For the text-containing cell, return its midpoint in [x, y] coordinate format. 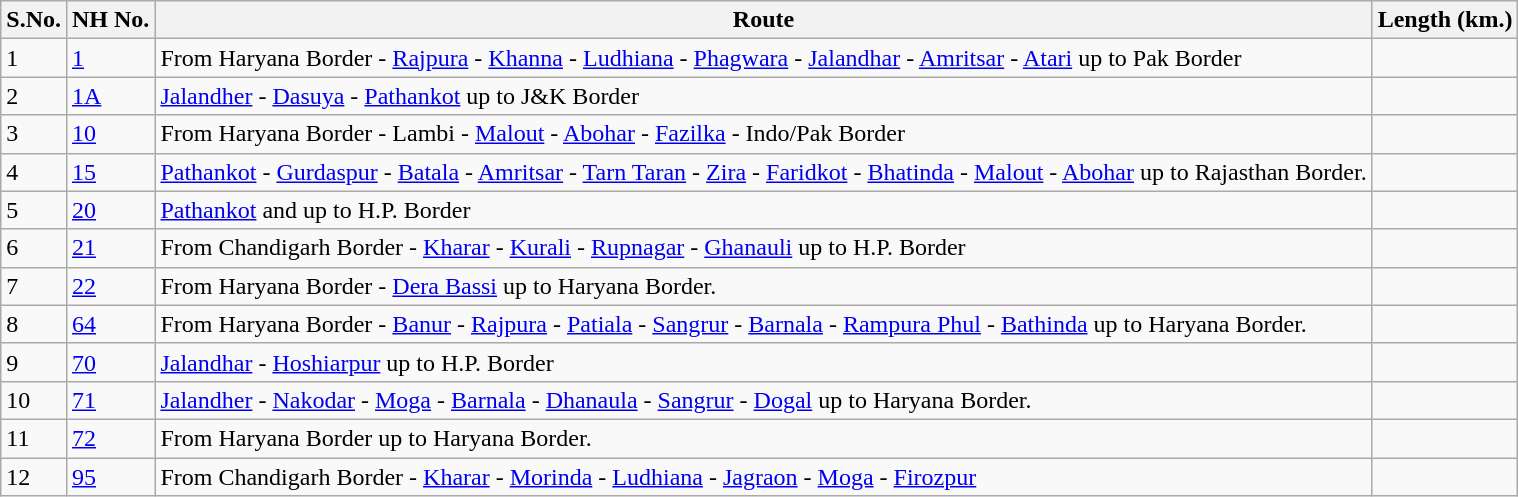
From Haryana Border - Rajpura - Khanna - Ludhiana - Phagwara - Jalandhar - Amritsar - Atari up to Pak Border [764, 58]
Jalandher - Dasuya - Pathankot up to J&K Border [764, 96]
21 [110, 248]
95 [110, 477]
12 [34, 477]
11 [34, 438]
4 [34, 172]
70 [110, 362]
9 [34, 362]
6 [34, 248]
7 [34, 286]
Pathankot - Gurdaspur - Batala - Amritsar - Tarn Taran - Zira - Faridkot - Bhatinda - Malout - Abohar up to Rajasthan Border. [764, 172]
1A [110, 96]
Pathankot and up to H.P. Border [764, 210]
71 [110, 400]
Jalandhar - Hoshiarpur up to H.P. Border [764, 362]
22 [110, 286]
Jalandher - Nakodar - Moga - Barnala - Dhanaula - Sangrur - Dogal up to Haryana Border. [764, 400]
8 [34, 324]
15 [110, 172]
S.No. [34, 20]
NH No. [110, 20]
Route [764, 20]
20 [110, 210]
72 [110, 438]
64 [110, 324]
From Haryana Border up to Haryana Border. [764, 438]
From Haryana Border - Banur - Rajpura - Patiala - Sangrur - Barnala - Rampura Phul - Bathinda up to Haryana Border. [764, 324]
From Chandigarh Border - Kharar - Kurali - Rupnagar - Ghanauli up to H.P. Border [764, 248]
From Chandigarh Border - Kharar - Morinda - Ludhiana - Jagraon - Moga - Firozpur [764, 477]
5 [34, 210]
Length (km.) [1445, 20]
2 [34, 96]
From Haryana Border - Dera Bassi up to Haryana Border. [764, 286]
3 [34, 134]
From Haryana Border - Lambi - Malout - Abohar - Fazilka - Indo/Pak Border [764, 134]
